Detect which cell encompasses the target text, then output its (X, Y) center coordinate. 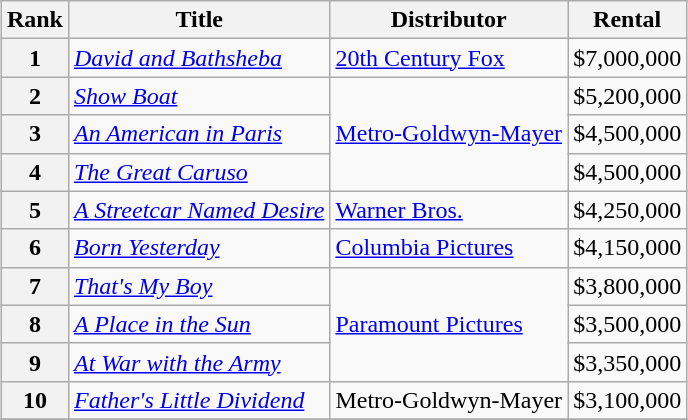
$4,250,000 (628, 210)
20th Century Fox (449, 58)
Rank (34, 20)
That's My Boy (198, 286)
$4,150,000 (628, 248)
7 (34, 286)
Paramount Pictures (449, 324)
A Place in the Sun (198, 324)
$3,500,000 (628, 324)
Columbia Pictures (449, 248)
$3,350,000 (628, 362)
Warner Bros. (449, 210)
At War with the Army (198, 362)
3 (34, 134)
Distributor (449, 20)
Born Yesterday (198, 248)
10 (34, 400)
9 (34, 362)
2 (34, 96)
$5,200,000 (628, 96)
Father's Little Dividend (198, 400)
Rental (628, 20)
4 (34, 172)
1 (34, 58)
Show Boat (198, 96)
David and Bathsheba (198, 58)
A Streetcar Named Desire (198, 210)
$3,800,000 (628, 286)
5 (34, 210)
Title (198, 20)
$7,000,000 (628, 58)
6 (34, 248)
8 (34, 324)
An American in Paris (198, 134)
The Great Caruso (198, 172)
$3,100,000 (628, 400)
